Find where the given text appears and provide that cell's center as [x, y] coordinate. 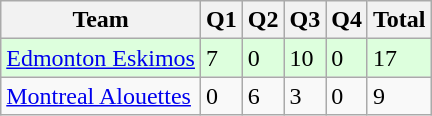
Montreal Alouettes [101, 96]
Total [399, 20]
9 [399, 96]
3 [305, 96]
Team [101, 20]
Q4 [347, 20]
17 [399, 58]
7 [221, 58]
6 [263, 96]
Q2 [263, 20]
Edmonton Eskimos [101, 58]
Q3 [305, 20]
Q1 [221, 20]
10 [305, 58]
